Detect which cell encompasses the target text, then output its (x, y) center coordinate. 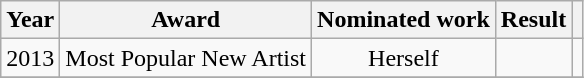
Most Popular New Artist (186, 58)
Award (186, 20)
Result (533, 20)
2013 (30, 58)
Year (30, 20)
Herself (404, 58)
Nominated work (404, 20)
